Scan for the cell matching the given text and deliver its [x, y] coordinate at center. 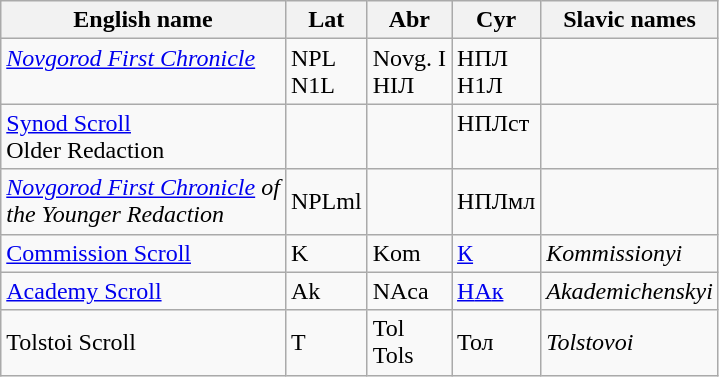
NAca [409, 291]
Novg. IНIЛ [409, 72]
Akademichenskyi [630, 291]
Тол [496, 342]
Tolstovoi [630, 342]
TolTols [409, 342]
English name [144, 20]
Academy Scroll [144, 291]
Tolstoi Scroll [144, 342]
Commission Scroll [144, 253]
Novgorod First Chronicle [144, 72]
Kommissionyi [630, 253]
НПЛН1Л [496, 72]
K [326, 253]
Synod ScrollOlder Redaction [144, 136]
Slavic names [630, 20]
T [326, 342]
НПЛст [496, 136]
NPLN1L [326, 72]
К [496, 253]
Ak [326, 291]
Lat [326, 20]
Cyr [496, 20]
Abr [409, 20]
Novgorod First Chronicle ofthe Younger Redaction [144, 202]
NPLml [326, 202]
НАк [496, 291]
Kom [409, 253]
НПЛмл [496, 202]
